Capture the cell that displays the provided text and extract its [X, Y] central coordinate. 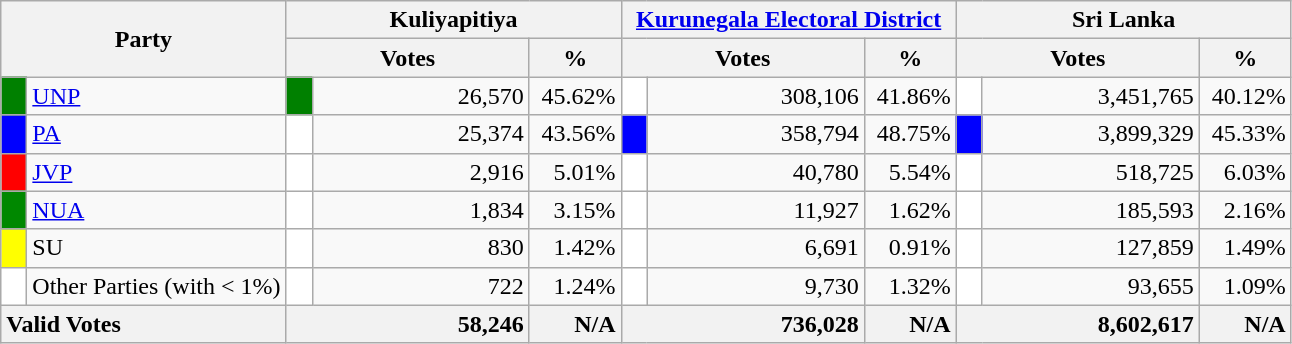
Sri Lanka [1124, 20]
Kurunegala Electoral District [788, 20]
45.62% [575, 96]
40.12% [1245, 96]
93,655 [1090, 286]
2,916 [420, 172]
43.56% [575, 134]
UNP [156, 96]
48.75% [910, 134]
2.16% [1245, 210]
26,570 [420, 96]
Party [144, 39]
0.91% [910, 248]
1.32% [910, 286]
830 [420, 248]
6,691 [756, 248]
722 [420, 286]
127,859 [1090, 248]
9,730 [756, 286]
308,106 [756, 96]
Other Parties (with < 1%) [156, 286]
1,834 [420, 210]
518,725 [1090, 172]
1.09% [1245, 286]
358,794 [756, 134]
8,602,617 [1078, 324]
NUA [156, 210]
JVP [156, 172]
1.24% [575, 286]
185,593 [1090, 210]
736,028 [742, 324]
5.54% [910, 172]
3,451,765 [1090, 96]
1.42% [575, 248]
5.01% [575, 172]
58,246 [408, 324]
Kuliyapitiya [454, 20]
1.62% [910, 210]
6.03% [1245, 172]
40,780 [756, 172]
3,899,329 [1090, 134]
SU [156, 248]
PA [156, 134]
45.33% [1245, 134]
3.15% [575, 210]
1.49% [1245, 248]
25,374 [420, 134]
41.86% [910, 96]
11,927 [756, 210]
Valid Votes [144, 324]
